Provide the (x, y) coordinate of the cell's center where the given text is located.  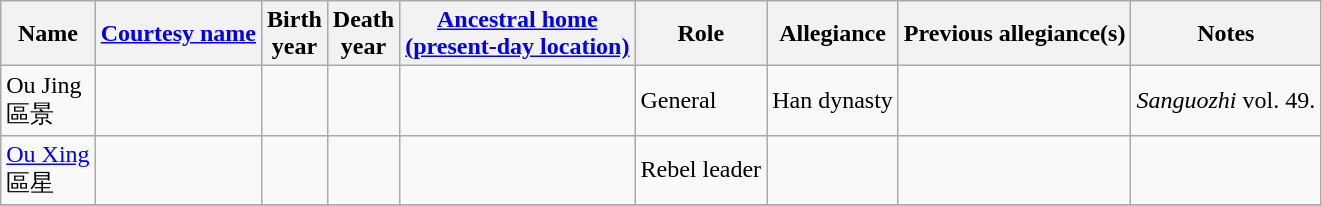
Deathyear (363, 34)
Role (701, 34)
Name (48, 34)
Ou Xing區星 (48, 170)
Ou Jing區景 (48, 101)
Allegiance (833, 34)
Sanguozhi vol. 49. (1226, 101)
Notes (1226, 34)
Han dynasty (833, 101)
General (701, 101)
Birthyear (295, 34)
Rebel leader (701, 170)
Ancestral home(present-day location) (518, 34)
Previous allegiance(s) (1014, 34)
Courtesy name (178, 34)
